Extract the (x, y) coordinate from the center of the cell holding the provided text.  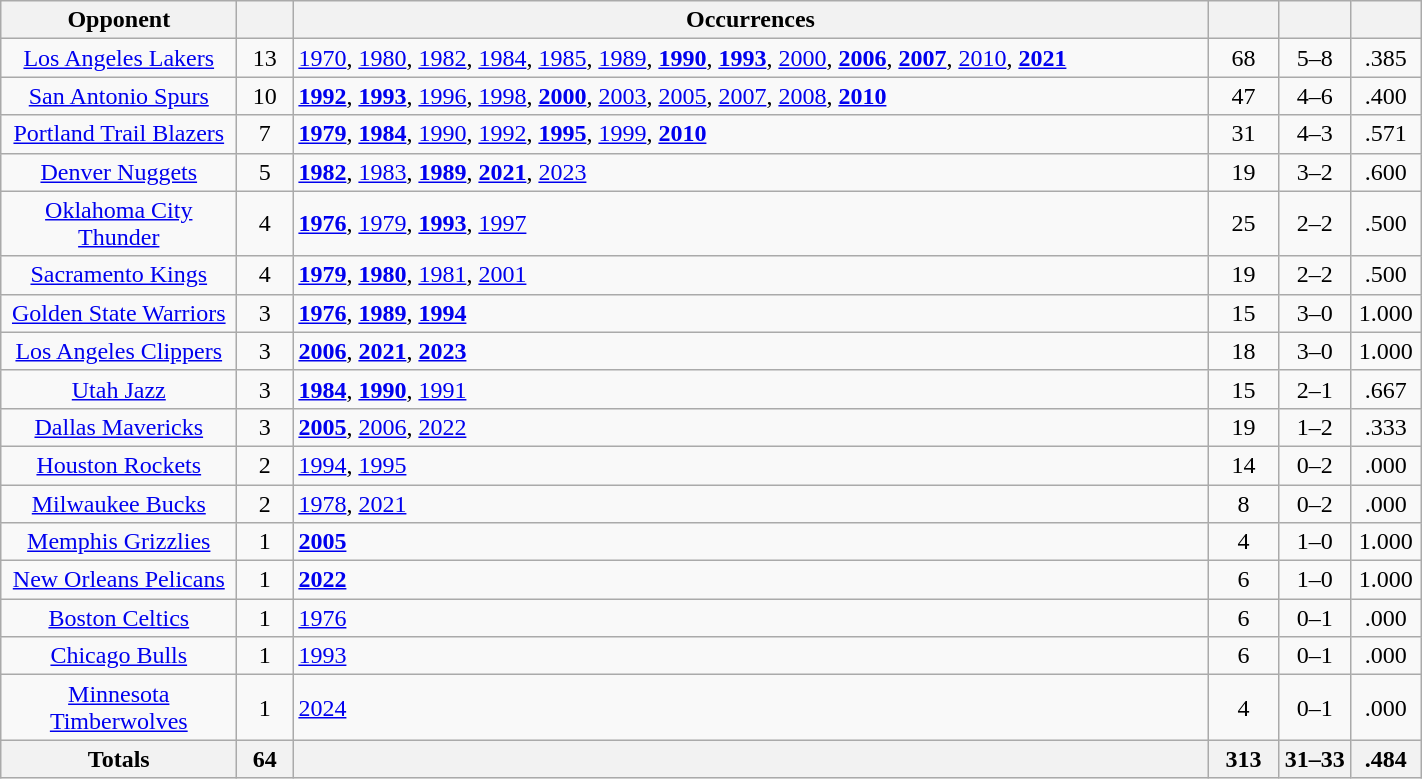
25 (1244, 224)
2005 (750, 542)
1992, 1993, 1996, 1998, 2000, 2003, 2005, 2007, 2008, 2010 (750, 96)
4–6 (1314, 96)
.333 (1386, 427)
Los Angeles Clippers (119, 351)
1970, 1980, 1982, 1984, 1985, 1989, 1990, 1993, 2000, 2006, 2007, 2010, 2021 (750, 58)
2–1 (1314, 389)
5 (265, 172)
Minnesota Timberwolves (119, 708)
31 (1244, 134)
Houston Rockets (119, 465)
64 (265, 759)
Occurrences (750, 20)
Memphis Grizzlies (119, 542)
68 (1244, 58)
New Orleans Pelicans (119, 580)
1976, 1989, 1994 (750, 313)
2022 (750, 580)
1993 (750, 656)
4–3 (1314, 134)
.600 (1386, 172)
Milwaukee Bucks (119, 503)
1976 (750, 618)
2006, 2021, 2023 (750, 351)
.667 (1386, 389)
.385 (1386, 58)
Dallas Mavericks (119, 427)
1979, 1980, 1981, 2001 (750, 275)
47 (1244, 96)
31–33 (1314, 759)
Opponent (119, 20)
Denver Nuggets (119, 172)
.400 (1386, 96)
Utah Jazz (119, 389)
Totals (119, 759)
1976, 1979, 1993, 1997 (750, 224)
18 (1244, 351)
1–2 (1314, 427)
Portland Trail Blazers (119, 134)
.484 (1386, 759)
1979, 1984, 1990, 1992, 1995, 1999, 2010 (750, 134)
7 (265, 134)
1978, 2021 (750, 503)
Chicago Bulls (119, 656)
14 (1244, 465)
3–2 (1314, 172)
.571 (1386, 134)
Sacramento Kings (119, 275)
Oklahoma City Thunder (119, 224)
1984, 1990, 1991 (750, 389)
1994, 1995 (750, 465)
Golden State Warriors (119, 313)
5–8 (1314, 58)
1982, 1983, 1989, 2021, 2023 (750, 172)
313 (1244, 759)
10 (265, 96)
13 (265, 58)
Boston Celtics (119, 618)
2024 (750, 708)
Los Angeles Lakers (119, 58)
2005, 2006, 2022 (750, 427)
8 (1244, 503)
San Antonio Spurs (119, 96)
